Pinpoint the cell where the given text exists, returning its [X, Y] midpoint coordinate. 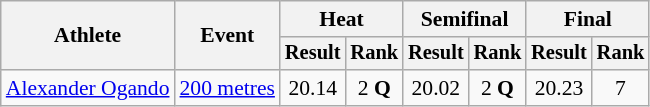
20.23 [559, 88]
20.02 [436, 88]
7 [621, 88]
Event [228, 36]
Final [588, 19]
Athlete [88, 36]
200 metres [228, 88]
Heat [342, 19]
20.14 [313, 88]
Semifinal [464, 19]
Alexander Ogando [88, 88]
